For the text-containing cell, return its midpoint in [X, Y] coordinate format. 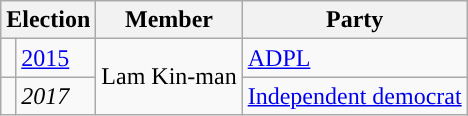
2015 [56, 58]
Independent democrat [354, 96]
ADPL [354, 58]
Member [169, 20]
2017 [56, 96]
Party [354, 20]
Lam Kin-man [169, 77]
Election [48, 20]
